Determine the (X, Y) coordinate at the center of the cell enclosing the given text.  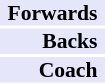
Forwards (52, 13)
Coach (52, 70)
Backs (52, 41)
